Scan for the cell matching the given text and deliver its [x, y] coordinate at center. 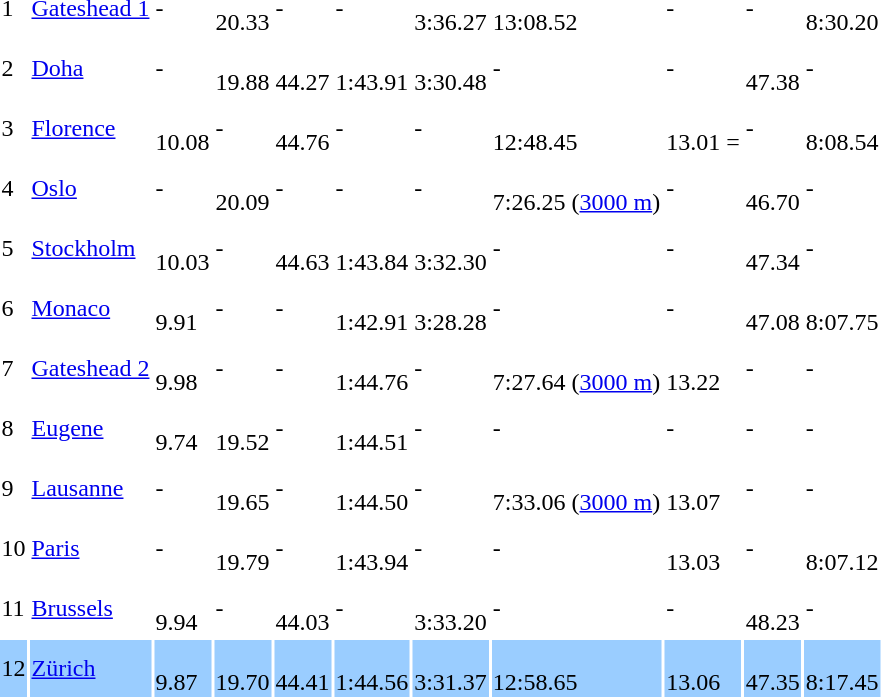
3 [14, 128]
44.03 [302, 608]
1:44.51 [372, 428]
12:58.65 [576, 668]
11 [14, 608]
Eugene [90, 428]
9.98 [182, 368]
1:44.50 [372, 488]
12:48.45 [576, 128]
47.34 [772, 248]
9 [14, 488]
Doha [90, 68]
3:31.37 [451, 668]
1:44.76 [372, 368]
3:33.20 [451, 608]
19.70 [242, 668]
7:33.06 (3000 m) [576, 488]
8:17.45 [842, 668]
1:43.84 [372, 248]
19.79 [242, 548]
Stockholm [90, 248]
Monaco [90, 308]
1:44.56 [372, 668]
Lausanne [90, 488]
4 [14, 188]
19.52 [242, 428]
44.41 [302, 668]
8:07.75 [842, 308]
9.74 [182, 428]
7:26.25 (3000 m) [576, 188]
12 [14, 668]
3:28.28 [451, 308]
10.03 [182, 248]
47.38 [772, 68]
44.76 [302, 128]
9.87 [182, 668]
1:42.91 [372, 308]
1:43.94 [372, 548]
2 [14, 68]
13.01 = [704, 128]
8:08.54 [842, 128]
19.88 [242, 68]
46.70 [772, 188]
9.91 [182, 308]
Paris [90, 548]
Brussels [90, 608]
Florence [90, 128]
13.03 [704, 548]
44.63 [302, 248]
3:30.48 [451, 68]
5 [14, 248]
10 [14, 548]
13.06 [704, 668]
44.27 [302, 68]
47.35 [772, 668]
3:32.30 [451, 248]
Gateshead 2 [90, 368]
10.08 [182, 128]
Zürich [90, 668]
19.65 [242, 488]
13.07 [704, 488]
7 [14, 368]
Oslo [90, 188]
7:27.64 (3000 m) [576, 368]
1:43.91 [372, 68]
20.09 [242, 188]
8:07.12 [842, 548]
13.22 [704, 368]
6 [14, 308]
47.08 [772, 308]
48.23 [772, 608]
8 [14, 428]
9.94 [182, 608]
